Extract the (X, Y) coordinate from the center of the cell holding the provided text.  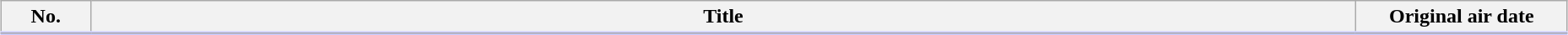
No. (46, 17)
Original air date (1462, 17)
Title (723, 17)
